Identify which cell holds the provided text, then report its [X, Y] central coordinate. 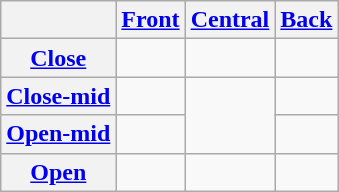
Back [306, 20]
Open-mid [58, 134]
Front [150, 20]
Close-mid [58, 96]
Open [58, 172]
Close [58, 58]
Central [230, 20]
